Provide the (x, y) coordinate of the cell's center where the given text is located.  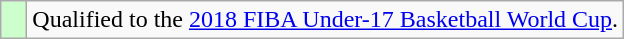
Qualified to the 2018 FIBA Under-17 Basketball World Cup. (326, 20)
